Provide the [X, Y] coordinate of the cell's center where the given text is located.  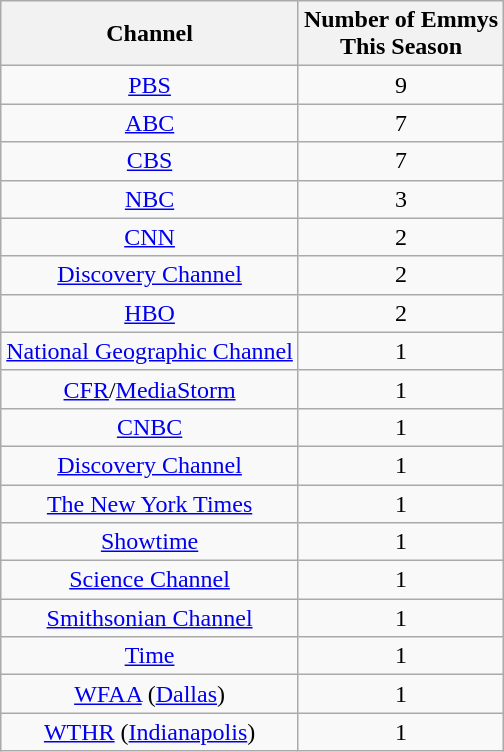
PBS [150, 85]
Science Channel [150, 580]
ABC [150, 123]
CBS [150, 161]
Smithsonian Channel [150, 618]
National Geographic Channel [150, 351]
HBO [150, 313]
9 [400, 85]
CNBC [150, 427]
Number of Emmys This Season [400, 34]
WTHR (Indianapolis) [150, 732]
CNN [150, 237]
Time [150, 656]
3 [400, 199]
NBC [150, 199]
Channel [150, 34]
CFR/MediaStorm [150, 389]
The New York Times [150, 503]
Showtime [150, 542]
WFAA (Dallas) [150, 694]
